Pinpoint the cell where the given text exists, returning its [x, y] midpoint coordinate. 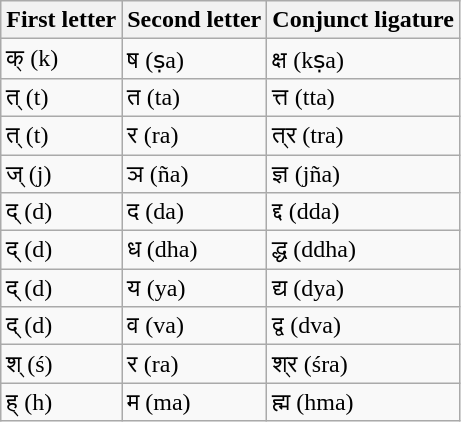
श् (ś) [62, 364]
व (va) [194, 326]
द्ध (ddha) [364, 250]
त्त (tta) [364, 97]
श्र (śra) [364, 364]
द्द (dda) [364, 212]
ह्म (hma) [364, 402]
त (ta) [194, 97]
द (da) [194, 212]
म (ma) [194, 402]
द्व (dva) [364, 326]
ज्ञ (jña) [364, 173]
य (ya) [194, 288]
त्र (tra) [364, 135]
ष (ṣa) [194, 59]
ज् (j) [62, 173]
ध (dha) [194, 250]
First letter [62, 20]
Second letter [194, 20]
Conjunct ligature [364, 20]
ञ (ña) [194, 173]
द्य (dya) [364, 288]
क् (k) [62, 59]
ह् (h) [62, 402]
क्ष (kṣa) [364, 59]
